Locate the cell with the specified text and output its [X, Y] center coordinate. 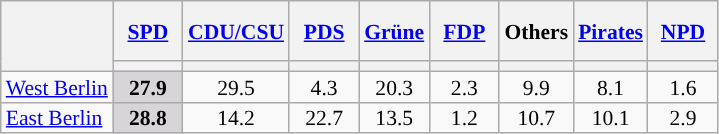
22.7 [324, 118]
1.6 [683, 86]
27.9 [148, 86]
29.5 [236, 86]
FDP [464, 31]
PDS [324, 31]
Grüne [394, 31]
10.7 [536, 118]
Pirates [610, 31]
20.3 [394, 86]
1.2 [464, 118]
2.3 [464, 86]
NPD [683, 31]
SPD [148, 31]
4.3 [324, 86]
East Berlin [57, 118]
8.1 [610, 86]
CDU/CSU [236, 31]
West Berlin [57, 86]
14.2 [236, 118]
9.9 [536, 86]
10.1 [610, 118]
2.9 [683, 118]
28.8 [148, 118]
Others [536, 31]
13.5 [394, 118]
